Determine the [x, y] coordinate at the center of the cell enclosing the given text.  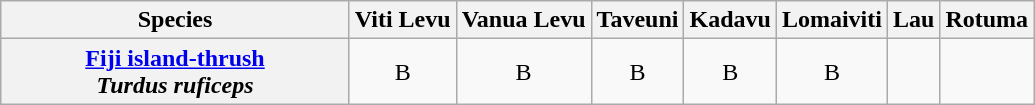
Kadavu [730, 20]
Viti Levu [402, 20]
Lau [913, 20]
Lomaiviti [832, 20]
Rotuma [987, 20]
Fiji island-thrushTurdus ruficeps [176, 72]
Taveuni [638, 20]
Vanua Levu [524, 20]
Species [176, 20]
